For the text-containing cell, return its midpoint in [x, y] coordinate format. 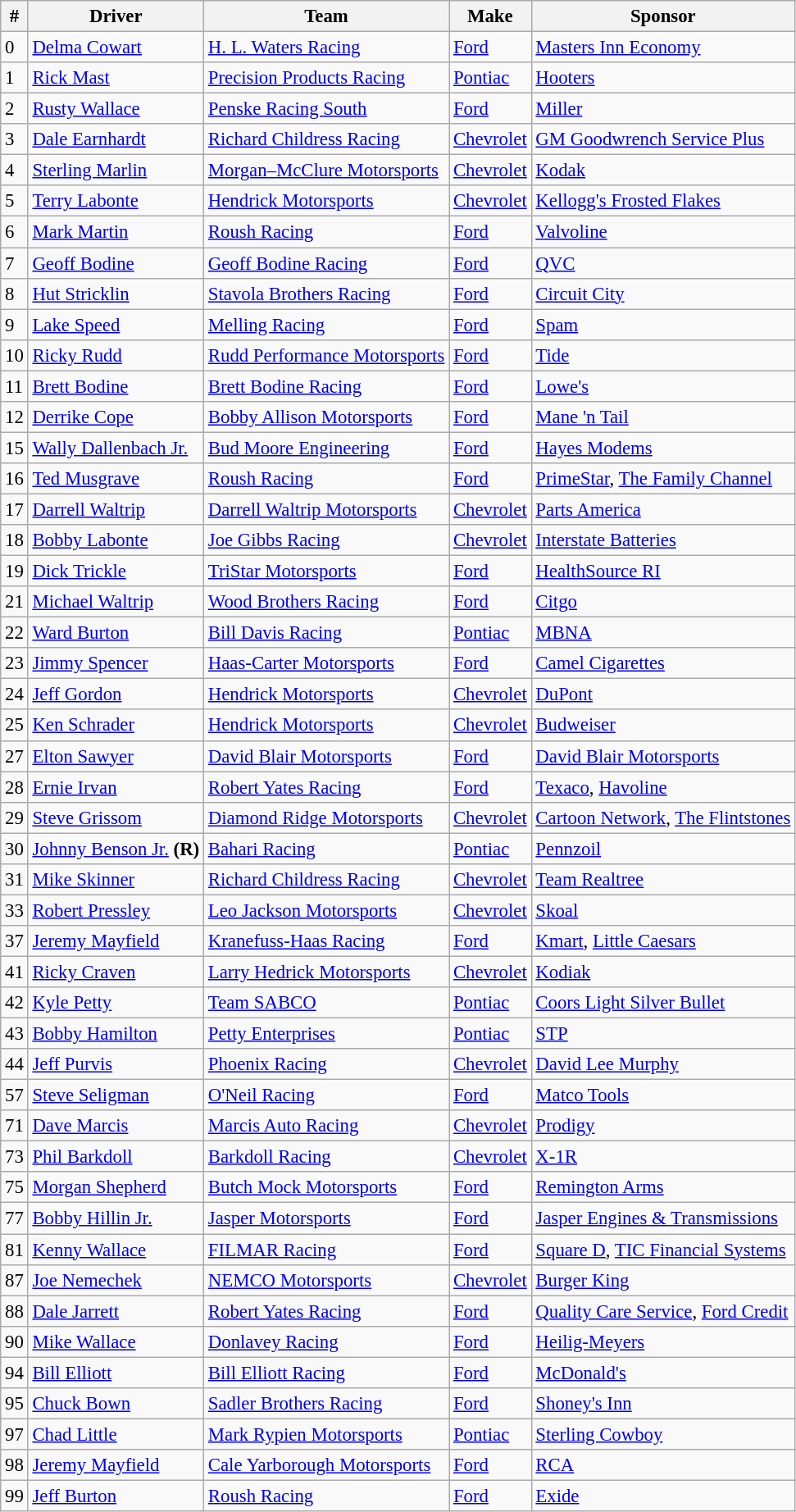
98 [15, 1465]
16 [15, 479]
Mike Wallace [116, 1341]
94 [15, 1373]
95 [15, 1404]
Johnny Benson Jr. (R) [116, 849]
Hooters [663, 78]
17 [15, 509]
Prodigy [663, 1126]
TriStar Motorsports [326, 572]
Team Realtree [663, 880]
Leo Jackson Motorsports [326, 910]
24 [15, 695]
Michael Waltrip [116, 602]
Dale Earnhardt [116, 139]
Ken Schrader [116, 726]
Ricky Craven [116, 972]
Elton Sawyer [116, 756]
Melling Racing [326, 325]
GM Goodwrench Service Plus [663, 139]
Stavola Brothers Racing [326, 294]
Dave Marcis [116, 1126]
Lowe's [663, 386]
Brett Bodine Racing [326, 386]
Donlavey Racing [326, 1341]
Spam [663, 325]
19 [15, 572]
Mark Rypien Motorsports [326, 1434]
Petty Enterprises [326, 1034]
23 [15, 663]
Rusty Wallace [116, 109]
Jimmy Spencer [116, 663]
Haas-Carter Motorsports [326, 663]
Terry Labonte [116, 201]
Budweiser [663, 726]
Coors Light Silver Bullet [663, 1003]
Phoenix Racing [326, 1064]
Joe Gibbs Racing [326, 540]
8 [15, 294]
Sadler Brothers Racing [326, 1404]
Bobby Allison Motorsports [326, 417]
Bill Elliott [116, 1373]
Bobby Hamilton [116, 1034]
Team [326, 16]
Kmart, Little Caesars [663, 941]
Darrell Waltrip Motorsports [326, 509]
Morgan–McClure Motorsports [326, 171]
FILMAR Racing [326, 1250]
99 [15, 1496]
43 [15, 1034]
31 [15, 880]
87 [15, 1280]
Phil Barkdoll [116, 1157]
Marcis Auto Racing [326, 1126]
Kellogg's Frosted Flakes [663, 201]
Masters Inn Economy [663, 48]
33 [15, 910]
6 [15, 232]
Sterling Marlin [116, 171]
5 [15, 201]
Team SABCO [326, 1003]
Exide [663, 1496]
Darrell Waltrip [116, 509]
22 [15, 633]
Precision Products Racing [326, 78]
Make [490, 16]
77 [15, 1218]
Ernie Irvan [116, 787]
Ward Burton [116, 633]
44 [15, 1064]
NEMCO Motorsports [326, 1280]
Circuit City [663, 294]
Kodiak [663, 972]
97 [15, 1434]
Jasper Motorsports [326, 1218]
Hut Stricklin [116, 294]
Tide [663, 355]
7 [15, 263]
Bill Davis Racing [326, 633]
0 [15, 48]
Derrike Cope [116, 417]
Skoal [663, 910]
10 [15, 355]
Dale Jarrett [116, 1311]
Pennzoil [663, 849]
Jeff Burton [116, 1496]
3 [15, 139]
MBNA [663, 633]
11 [15, 386]
DuPont [663, 695]
12 [15, 417]
Mane 'n Tail [663, 417]
David Lee Murphy [663, 1064]
Sterling Cowboy [663, 1434]
1 [15, 78]
Kranefuss-Haas Racing [326, 941]
Miller [663, 109]
Bobby Labonte [116, 540]
71 [15, 1126]
4 [15, 171]
HealthSource RI [663, 572]
X-1R [663, 1157]
30 [15, 849]
Morgan Shepherd [116, 1188]
Remington Arms [663, 1188]
Driver [116, 16]
Kenny Wallace [116, 1250]
Valvoline [663, 232]
Jeff Purvis [116, 1064]
Geoff Bodine [116, 263]
28 [15, 787]
PrimeStar, The Family Channel [663, 479]
88 [15, 1311]
75 [15, 1188]
Kodak [663, 171]
Bill Elliott Racing [326, 1373]
Robert Pressley [116, 910]
Cartoon Network, The Flintstones [663, 817]
Mike Skinner [116, 880]
Hayes Modems [663, 448]
Burger King [663, 1280]
Butch Mock Motorsports [326, 1188]
9 [15, 325]
Barkdoll Racing [326, 1157]
21 [15, 602]
Rudd Performance Motorsports [326, 355]
Citgo [663, 602]
# [15, 16]
25 [15, 726]
QVC [663, 263]
Geoff Bodine Racing [326, 263]
McDonald's [663, 1373]
Jasper Engines & Transmissions [663, 1218]
Texaco, Havoline [663, 787]
Matco Tools [663, 1095]
18 [15, 540]
Wood Brothers Racing [326, 602]
Wally Dallenbach Jr. [116, 448]
73 [15, 1157]
2 [15, 109]
Heilig-Meyers [663, 1341]
Diamond Ridge Motorsports [326, 817]
Delma Cowart [116, 48]
Jeff Gordon [116, 695]
37 [15, 941]
42 [15, 1003]
Ted Musgrave [116, 479]
Lake Speed [116, 325]
29 [15, 817]
90 [15, 1341]
Chad Little [116, 1434]
Joe Nemechek [116, 1280]
Penske Racing South [326, 109]
Dick Trickle [116, 572]
Brett Bodine [116, 386]
H. L. Waters Racing [326, 48]
Kyle Petty [116, 1003]
Camel Cigarettes [663, 663]
Mark Martin [116, 232]
O'Neil Racing [326, 1095]
Larry Hedrick Motorsports [326, 972]
27 [15, 756]
Bobby Hillin Jr. [116, 1218]
Sponsor [663, 16]
Steve Seligman [116, 1095]
Cale Yarborough Motorsports [326, 1465]
Quality Care Service, Ford Credit [663, 1311]
Bahari Racing [326, 849]
41 [15, 972]
Rick Mast [116, 78]
Bud Moore Engineering [326, 448]
Chuck Bown [116, 1404]
RCA [663, 1465]
Parts America [663, 509]
Square D, TIC Financial Systems [663, 1250]
Ricky Rudd [116, 355]
Interstate Batteries [663, 540]
57 [15, 1095]
Shoney's Inn [663, 1404]
Steve Grissom [116, 817]
STP [663, 1034]
81 [15, 1250]
15 [15, 448]
